Search for the cell housing the specified text and yield its (X, Y) center coordinate. 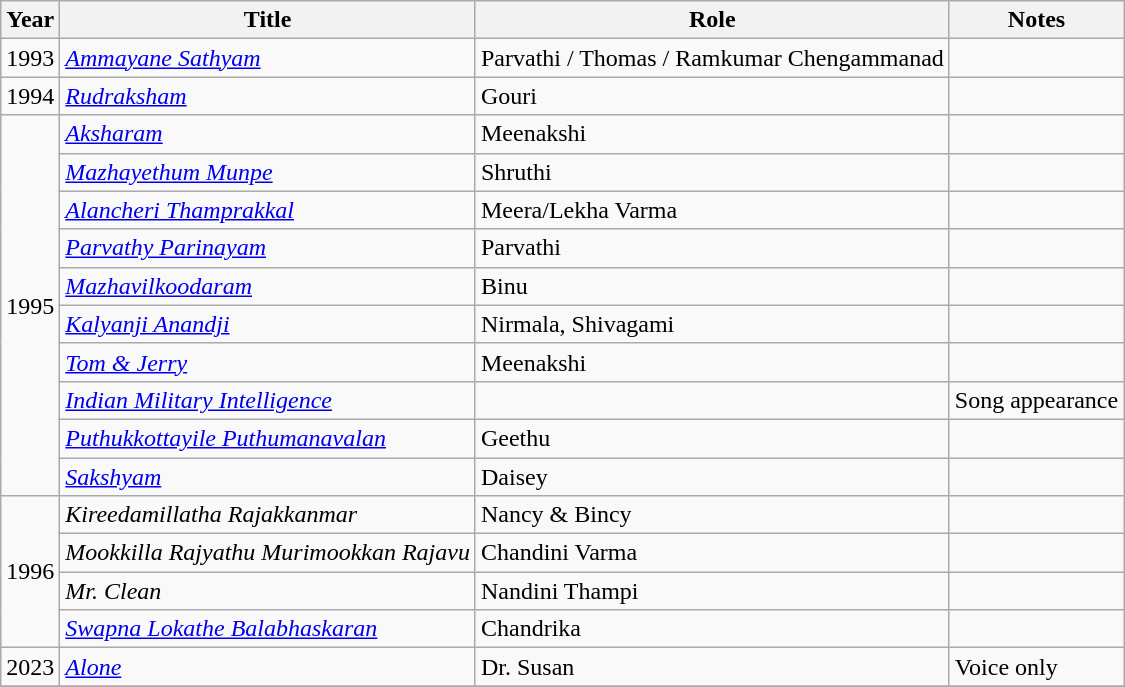
Kireedamillatha Rajakkanmar (268, 515)
Swapna Lokathe Balabhaskaran (268, 629)
Nirmala, Shivagami (712, 324)
1996 (30, 572)
Alone (268, 667)
Kalyanji Anandji (268, 324)
Gouri (712, 96)
Voice only (1036, 667)
Indian Military Intelligence (268, 400)
Chandrika (712, 629)
Year (30, 20)
Mr. Clean (268, 591)
Parvathi / Thomas / Ramkumar Chengammanad (712, 58)
Shruthi (712, 172)
Alancheri Thamprakkal (268, 210)
Daisey (712, 477)
Song appearance (1036, 400)
Sakshyam (268, 477)
Binu (712, 286)
Dr. Susan (712, 667)
Mazhayethum Munpe (268, 172)
Tom & Jerry (268, 362)
Geethu (712, 438)
2023 (30, 667)
Parvathy Parinayam (268, 248)
Nandini Thampi (712, 591)
Puthukkottayile Puthumanavalan (268, 438)
Meera/Lekha Varma (712, 210)
1995 (30, 306)
Notes (1036, 20)
1993 (30, 58)
Mookkilla Rajyathu Murimookkan Rajavu (268, 553)
Parvathi (712, 248)
Mazhavilkoodaram (268, 286)
Chandini Varma (712, 553)
Role (712, 20)
Title (268, 20)
Nancy & Bincy (712, 515)
Aksharam (268, 134)
1994 (30, 96)
Rudraksham (268, 96)
Ammayane Sathyam (268, 58)
